Capture the cell that displays the provided text and extract its (x, y) central coordinate. 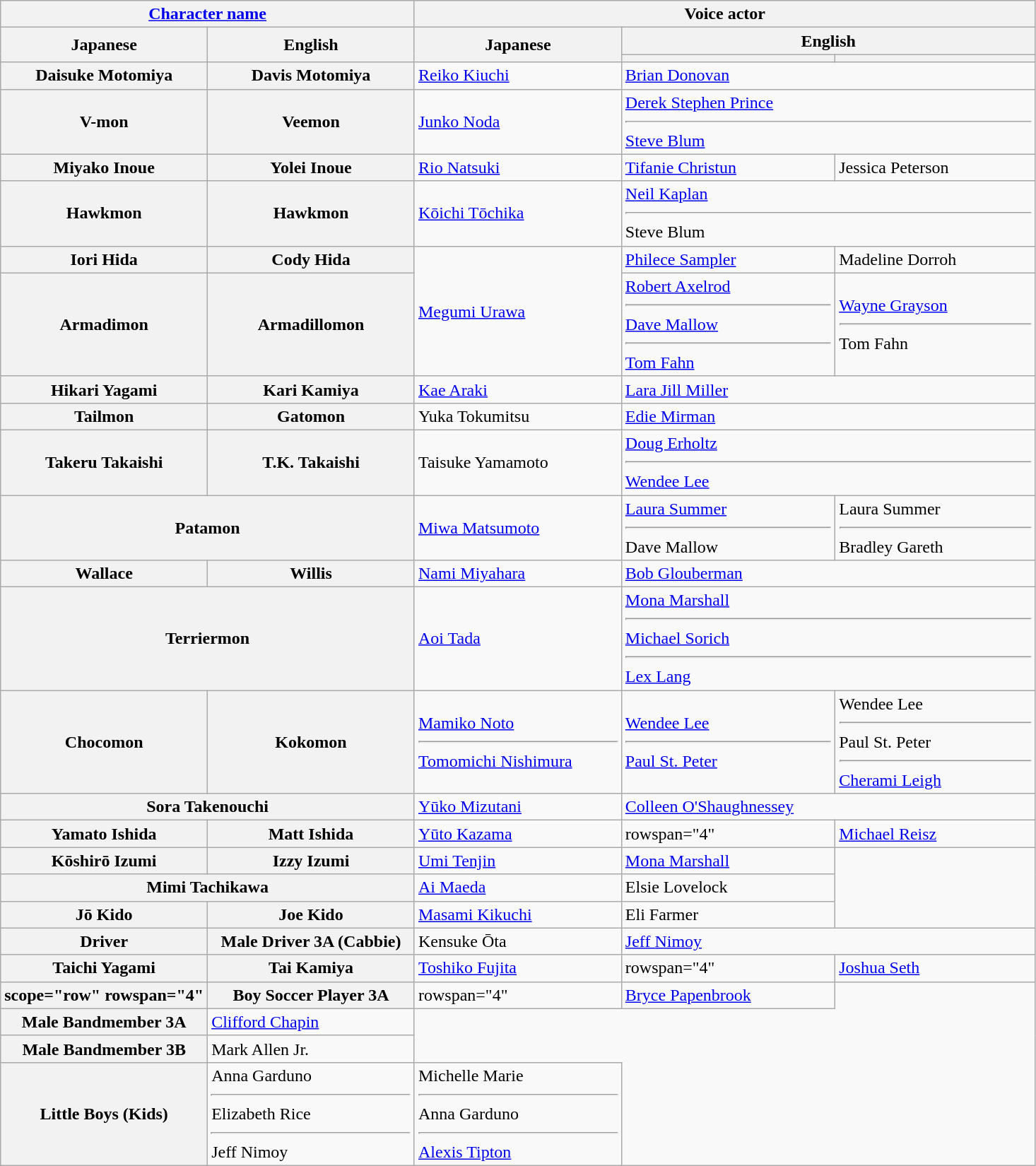
scope="row" rowspan="4" (105, 995)
Yūto Kazama (517, 834)
Wendee Lee Paul St. PeterCherami Leigh (936, 742)
Patamon (208, 527)
Driver (105, 941)
Megumi Urawa (517, 311)
Izzy Izumi (311, 861)
Reiko Kiuchi (517, 76)
Mamiko Noto Tomomichi Nishimura (517, 742)
Takeru Takaishi (105, 462)
Laura SummerBradley Gareth (936, 527)
Anna Garduno Elizabeth Rice Jeff Nimoy (311, 1114)
Male Driver 3A (Cabbie) (311, 941)
Gatomon (311, 416)
Colleen O'Shaughnessey (828, 807)
Tifanie Christun (728, 167)
Daisuke Motomiya (105, 76)
Philece Sampler (728, 259)
Miyako Inoue (105, 167)
Masami Kikuchi (517, 914)
Lara Jill Miller (828, 389)
Character name (208, 14)
Wallace (105, 574)
Michael Reisz (936, 834)
Yolei Inoue (311, 167)
Wayne GraysonTom Fahn (936, 324)
Derek Stephen PrinceSteve Blum (828, 122)
Tailmon (105, 416)
Kae Araki (517, 389)
Matt Ishida (311, 834)
Toshiko Fujita (517, 968)
Mona Marshall (728, 861)
Yūko Mizutani (517, 807)
Mimi Tachikawa (208, 888)
Little Boys (Kids) (105, 1114)
Terriermon (208, 639)
Umi Tenjin (517, 861)
Taichi Yagami (105, 968)
Elsie Lovelock (728, 888)
Sora Takenouchi (208, 807)
Mona MarshallMichael Sorich Lex Lang (828, 639)
Kensuke Ōta (517, 941)
Doug ErholtzWendee Lee (828, 462)
Michelle Marie Anna Garduno Alexis Tipton (517, 1114)
Boy Soccer Player 3A (311, 995)
Robert AxelrodDave Mallow Tom Fahn (728, 324)
Taisuke Yamamoto (517, 462)
Yuka Tokumitsu (517, 416)
Willis (311, 574)
Voice actor (725, 14)
Rio Natsuki (517, 167)
T.K. Takaishi (311, 462)
Eli Farmer (728, 914)
Laura SummerDave Mallow (728, 527)
Clifford Chapin (311, 1022)
Wendee Lee Paul St. Peter (728, 742)
Madeline Dorroh (936, 259)
Tai Kamiya (311, 968)
Veemon (311, 122)
Junko Noda (517, 122)
Aoi Tada (517, 639)
Jeff Nimoy (828, 941)
Joshua Seth (936, 968)
Chocomon (105, 742)
Miwa Matsumoto (517, 527)
Hikari Yagami (105, 389)
Bob Glouberman (828, 574)
V-mon (105, 122)
Kōichi Tōchika (517, 213)
Armadimon (105, 324)
Iori Hida (105, 259)
Joe Kido (311, 914)
Male Bandmember 3B (105, 1049)
Edie Mirman (828, 416)
Kokomon (311, 742)
Cody Hida (311, 259)
Ai Maeda (517, 888)
Kari Kamiya (311, 389)
Male Bandmember 3A (105, 1022)
Nami Miyahara (517, 574)
Davis Motomiya (311, 76)
Neil KaplanSteve Blum (828, 213)
Jessica Peterson (936, 167)
Bryce Papenbrook (728, 995)
Jō Kido (105, 914)
Mark Allen Jr. (311, 1049)
Brian Donovan (828, 76)
Armadillomon (311, 324)
Kōshirō Izumi (105, 861)
Yamato Ishida (105, 834)
